Scan for the cell matching the given text and deliver its [x, y] coordinate at center. 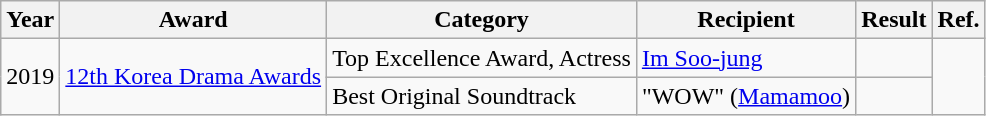
Im Soo-jung [746, 58]
12th Korea Drama Awards [194, 77]
Result [894, 20]
2019 [30, 77]
Best Original Soundtrack [482, 96]
Recipient [746, 20]
Top Excellence Award, Actress [482, 58]
Award [194, 20]
Ref. [958, 20]
Category [482, 20]
"WOW" (Mamamoo) [746, 96]
Year [30, 20]
